Detect which cell encompasses the target text, then output its [X, Y] center coordinate. 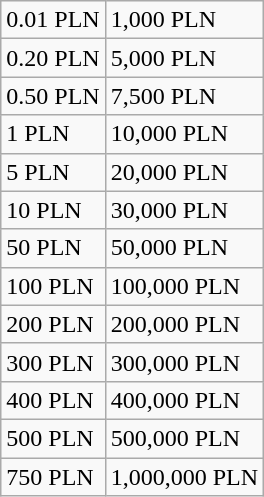
5 PLN [53, 172]
400,000 PLN [184, 400]
200,000 PLN [184, 324]
0.50 PLN [53, 96]
200 PLN [53, 324]
300,000 PLN [184, 362]
300 PLN [53, 362]
500 PLN [53, 438]
400 PLN [53, 400]
100,000 PLN [184, 286]
20,000 PLN [184, 172]
10 PLN [53, 210]
50 PLN [53, 248]
0.01 PLN [53, 20]
1,000,000 PLN [184, 477]
5,000 PLN [184, 58]
0.20 PLN [53, 58]
50,000 PLN [184, 248]
500,000 PLN [184, 438]
10,000 PLN [184, 134]
1 PLN [53, 134]
7,500 PLN [184, 96]
100 PLN [53, 286]
30,000 PLN [184, 210]
1,000 PLN [184, 20]
750 PLN [53, 477]
